Provide the [x, y] coordinate of the cell's center where the given text is located.  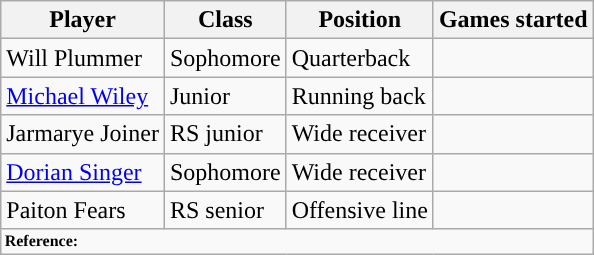
Paiton Fears [83, 210]
Offensive line [360, 210]
Michael Wiley [83, 96]
Junior [225, 96]
Class [225, 20]
Running back [360, 96]
Player [83, 20]
RS senior [225, 210]
Dorian Singer [83, 172]
Quarterback [360, 58]
Games started [513, 20]
Position [360, 20]
Will Plummer [83, 58]
RS junior [225, 134]
Reference: [297, 241]
Jarmarye Joiner [83, 134]
